Locate the cell with the specified text and output its (X, Y) center coordinate. 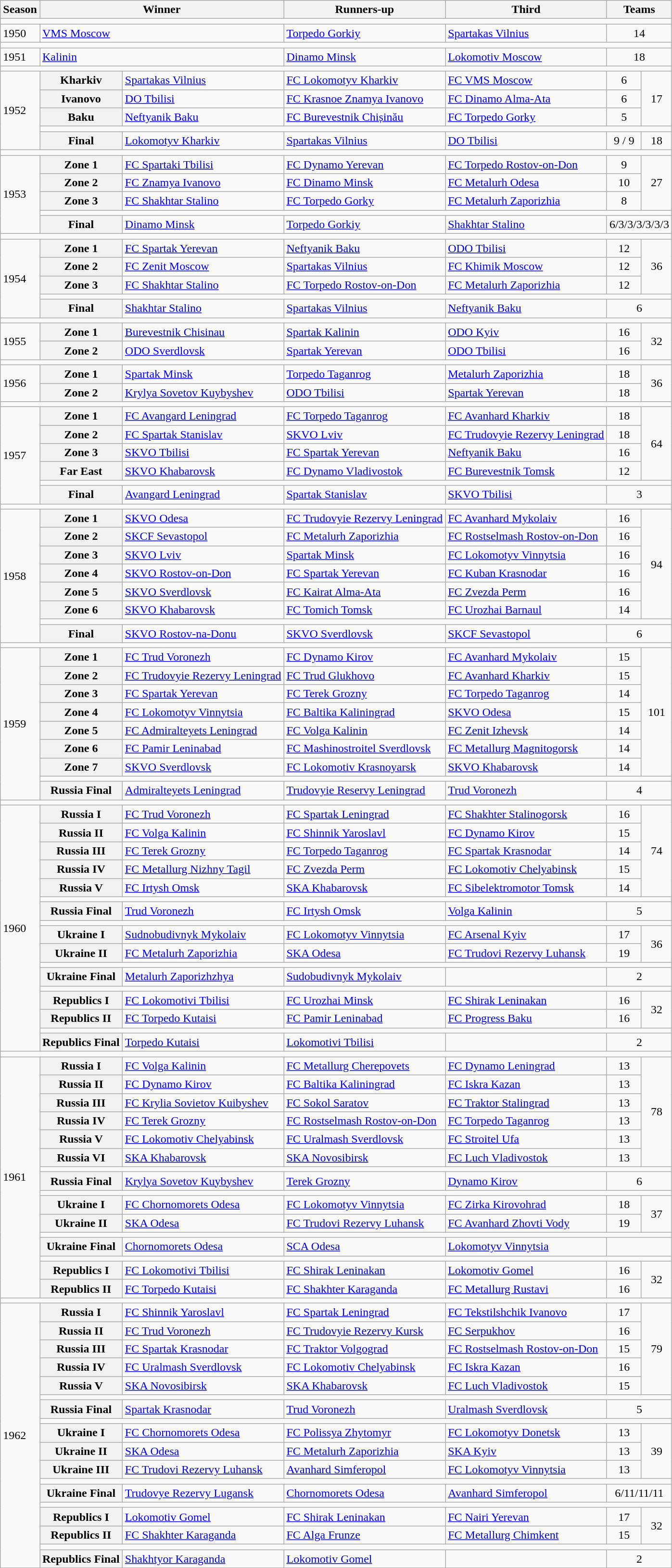
3 (639, 495)
Sudnobudivnyk Mykolaiv (203, 935)
ODO Kyiv (526, 332)
FC VMS Moscow (526, 80)
FC Sokol Saratov (365, 1102)
FC Nairi Yerevan (526, 1517)
79 (656, 1349)
Torpedo Kutaisi (203, 1042)
FC Urozhai Minsk (365, 1000)
FC Dinamo Alma-Ata (526, 99)
FC Progress Baku (526, 1019)
64 (656, 444)
1950 (20, 33)
10 (624, 183)
Spartak Krasnodar (203, 1409)
Far East (81, 471)
Volga Kalinin (526, 911)
Kharkiv (81, 80)
FC Mashinostroitel Sverdlovsk (365, 749)
FC Dinamo Minsk (365, 183)
Lokomotiv Moscow (526, 57)
FC Metallurg Cherepovets (365, 1066)
Shakhtyor Karaganda (203, 1558)
FC Dynamo Leningrad (526, 1066)
Teams (639, 10)
1955 (20, 341)
FC Trud Glukhovo (365, 676)
FC Urozhai Barnaul (526, 610)
FC Metallurg Rustavi (526, 1288)
Uralmash Sverdlovsk (526, 1409)
SKA Kyiv (526, 1451)
FC Traktor Volgograd (365, 1349)
1952 (20, 111)
FC Avanhard Zhovti Vody (526, 1223)
1962 (20, 1435)
Sudobudivnyk Mykolaiv (365, 977)
Metalurh Zaporizhia (526, 374)
1957 (20, 455)
SKVO Rostov-na-Donu (203, 634)
6/11/11/11 (639, 1493)
FC Kuban Krasnodar (526, 573)
1953 (20, 194)
9 / 9 (624, 140)
1961 (20, 1177)
9 (624, 164)
FC Dynamo Vladivostok (365, 471)
FC Krasnoe Znamya Ivanovo (365, 99)
1954 (20, 278)
FC Khimik Moscow (526, 267)
FC Sibelektromotor Tomsk (526, 888)
39 (656, 1451)
Torpedo Taganrog (365, 374)
VMS Moscow (162, 33)
Spartak Stanislav (365, 495)
FC Stroitel Ufa (526, 1139)
FC Zenit Moscow (203, 267)
FC Metallurg Nizhny Tagil (203, 869)
Lokomotivi Tbilisi (365, 1042)
FC Dynamo Yerevan (365, 164)
FC Admiralteyets Leningrad (203, 730)
74 (656, 851)
Season (20, 10)
FC Znamya Ivanovo (203, 183)
FC Traktor Stalingrad (526, 1102)
FC Kairat Alma-Ata (365, 591)
1959 (20, 724)
Kalinin (162, 57)
SKVO Rostov-on-Don (203, 573)
1956 (20, 383)
8 (624, 201)
FC Avangard Leningrad (203, 416)
FC Spartak Stanislav (203, 434)
FC Lokomotiv Krasnoyarsk (365, 767)
1958 (20, 576)
FC Alga Frunze (365, 1535)
FC Arsenal Kyiv (526, 935)
FC Shakhter Stalinogorsk (526, 814)
4 (639, 790)
1960 (20, 928)
FC Burevestnik Chișinău (365, 117)
Ukraine III (81, 1469)
Baku (81, 117)
FC Metalurh Odesa (526, 183)
Zone 7 (81, 767)
FC Lokomotyv Donetsk (526, 1433)
101 (656, 712)
FC Zirka Kirovohrad (526, 1205)
Russia VI (81, 1158)
SCA Odesa (365, 1247)
FC Spartaki Tbilisi (203, 164)
FC Serpukhov (526, 1330)
1951 (20, 57)
Metalurh Zaporizhzhya (203, 977)
Avangard Leningrad (203, 495)
FC Polissya Zhytomyr (365, 1433)
Admiralteyets Leningrad (203, 790)
FC Tomich Tomsk (365, 610)
FC Lokomotyv Kharkiv (365, 80)
6/3/3/3/3/3/3 (639, 225)
Trudovye Rezervy Lugansk (203, 1493)
Ivanovo (81, 99)
FC Metallurg Magnitogorsk (526, 749)
Lokomotyv Kharkiv (203, 140)
94 (656, 564)
Lokomotyv Vinnytsia (526, 1247)
FC Zenit Izhevsk (526, 730)
Dynamo Kirov (526, 1181)
Spartak Kalinin (365, 332)
Terek Grozny (365, 1181)
Third (526, 10)
37 (656, 1214)
Winner (162, 10)
78 (656, 1111)
Burevestnik Chisinau (203, 332)
FC Trudovyie Rezervy Kursk (365, 1330)
FC Krylia Sovietov Kuibyshev (203, 1102)
FC Burevestnik Tomsk (526, 471)
Runners-up (365, 10)
ODO Sverdlovsk (203, 350)
FC Tekstilshchik Ivanovo (526, 1312)
27 (656, 182)
Trudovyie Reservy Leningrad (365, 790)
FC Metallurg Chimkent (526, 1535)
